Provide the (X, Y) coordinate of the cell's center where the given text is located.  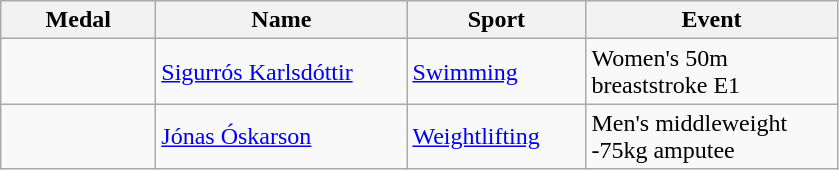
Sigurrós Karlsdóttir (282, 72)
Name (282, 20)
Swimming (496, 72)
Men's middleweight -75kg amputee (712, 136)
Women's 50m breaststroke E1 (712, 72)
Jónas Óskarson (282, 136)
Sport (496, 20)
Weightlifting (496, 136)
Event (712, 20)
Medal (78, 20)
